Return the (x, y) coordinate for the center point of the cell that contains the specified text.  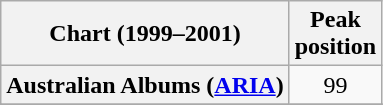
Chart (1999–2001) (145, 34)
Peakposition (335, 34)
Australian Albums (ARIA) (145, 85)
99 (335, 85)
